Pinpoint the cell where the given text exists, returning its [x, y] midpoint coordinate. 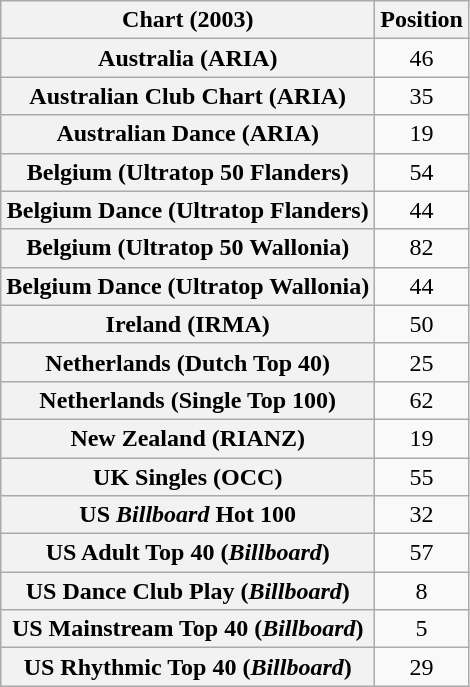
54 [422, 172]
Position [422, 20]
US Rhythmic Top 40 (Billboard) [188, 667]
62 [422, 400]
Netherlands (Single Top 100) [188, 400]
Belgium (Ultratop 50 Flanders) [188, 172]
UK Singles (OCC) [188, 477]
US Billboard Hot 100 [188, 515]
Belgium Dance (Ultratop Flanders) [188, 210]
US Dance Club Play (Billboard) [188, 591]
Netherlands (Dutch Top 40) [188, 362]
Chart (2003) [188, 20]
Australian Club Chart (ARIA) [188, 96]
Belgium Dance (Ultratop Wallonia) [188, 286]
Australian Dance (ARIA) [188, 134]
50 [422, 324]
Ireland (IRMA) [188, 324]
US Mainstream Top 40 (Billboard) [188, 629]
Belgium (Ultratop 50 Wallonia) [188, 248]
US Adult Top 40 (Billboard) [188, 553]
8 [422, 591]
32 [422, 515]
25 [422, 362]
Australia (ARIA) [188, 58]
35 [422, 96]
5 [422, 629]
55 [422, 477]
29 [422, 667]
82 [422, 248]
57 [422, 553]
New Zealand (RIANZ) [188, 438]
46 [422, 58]
